Pinpoint the cell where the given text exists, returning its [x, y] midpoint coordinate. 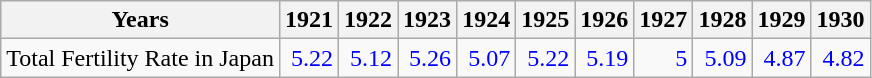
4.87 [782, 58]
1927 [664, 20]
5.09 [722, 58]
1929 [782, 20]
5.07 [486, 58]
1925 [546, 20]
1926 [604, 20]
Years [140, 20]
1923 [428, 20]
5.19 [604, 58]
1921 [308, 20]
4.82 [840, 58]
5 [664, 58]
1928 [722, 20]
1930 [840, 20]
1922 [368, 20]
1924 [486, 20]
5.26 [428, 58]
5.12 [368, 58]
Total Fertility Rate in Japan [140, 58]
